Provide the [x, y] coordinate of the cell's center where the given text is located.  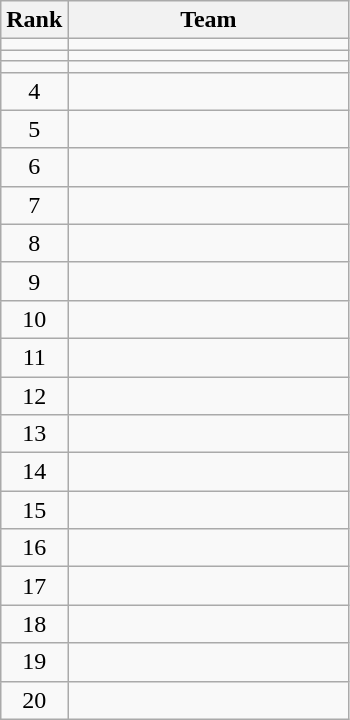
4 [34, 91]
6 [34, 167]
Rank [34, 20]
8 [34, 243]
11 [34, 357]
9 [34, 281]
13 [34, 434]
5 [34, 129]
14 [34, 472]
17 [34, 586]
20 [34, 700]
16 [34, 548]
7 [34, 205]
12 [34, 395]
15 [34, 510]
18 [34, 624]
10 [34, 319]
Team [208, 20]
19 [34, 662]
